For the text-containing cell, return its midpoint in [x, y] coordinate format. 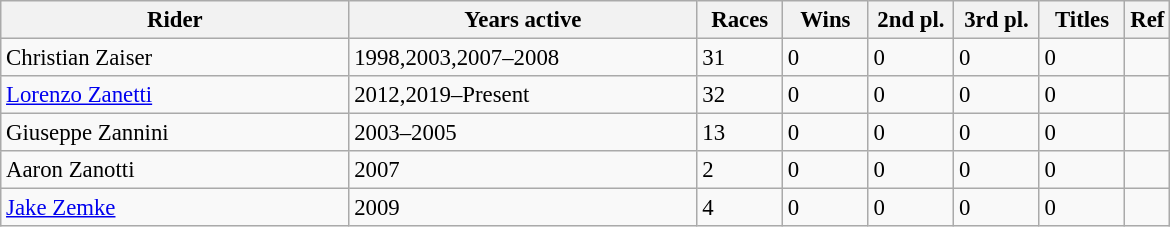
Rider [175, 20]
32 [740, 95]
Titles [1082, 20]
Jake Zemke [175, 208]
2007 [523, 170]
1998,2003,2007–2008 [523, 58]
13 [740, 133]
Christian Zaiser [175, 58]
2009 [523, 208]
2012,2019–Present [523, 95]
Giuseppe Zannini [175, 133]
Ref [1148, 20]
Wins [826, 20]
31 [740, 58]
Aaron Zanotti [175, 170]
2003–2005 [523, 133]
Races [740, 20]
3rd pl. [997, 20]
Years active [523, 20]
Lorenzo Zanetti [175, 95]
2nd pl. [911, 20]
4 [740, 208]
2 [740, 170]
